From the cell containing the given text, extract its center point as (X, Y) coordinate. 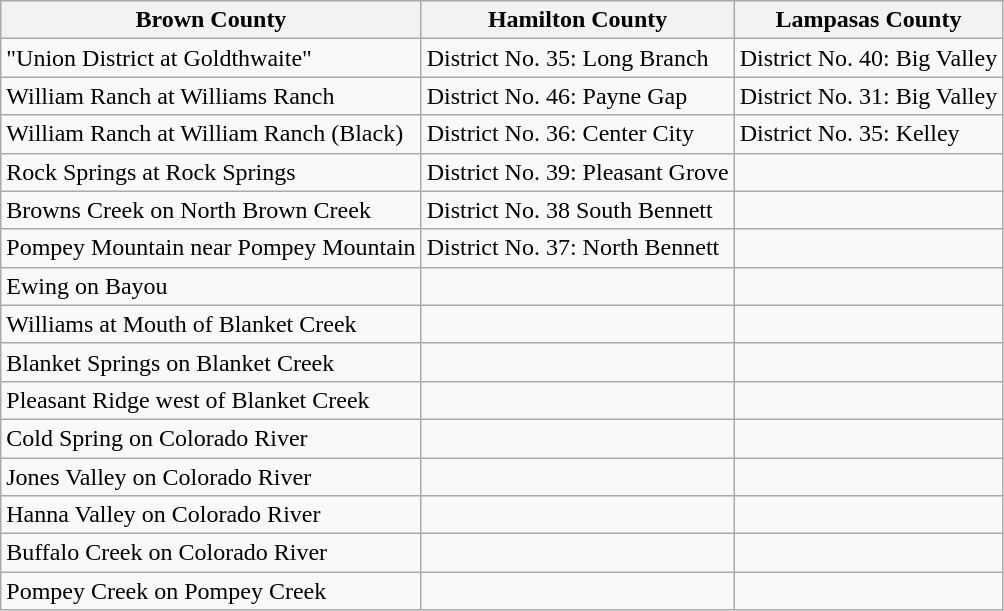
Hanna Valley on Colorado River (211, 515)
William Ranch at William Ranch (Black) (211, 134)
District No. 36: Center City (578, 134)
Williams at Mouth of Blanket Creek (211, 324)
Buffalo Creek on Colorado River (211, 553)
Pleasant Ridge west of Blanket Creek (211, 400)
Rock Springs at Rock Springs (211, 172)
District No. 37: North Bennett (578, 248)
"Union District at Goldthwaite" (211, 58)
District No. 31: Big Valley (868, 96)
Jones Valley on Colorado River (211, 477)
Ewing on Bayou (211, 286)
Lampasas County (868, 20)
District No. 35: Kelley (868, 134)
William Ranch at Williams Ranch (211, 96)
Hamilton County (578, 20)
Blanket Springs on Blanket Creek (211, 362)
Browns Creek on North Brown Creek (211, 210)
Pompey Mountain near Pompey Mountain (211, 248)
Pompey Creek on Pompey Creek (211, 591)
District No. 46: Payne Gap (578, 96)
District No. 35: Long Branch (578, 58)
Cold Spring on Colorado River (211, 438)
District No. 40: Big Valley (868, 58)
District No. 39: Pleasant Grove (578, 172)
Brown County (211, 20)
District No. 38 South Bennett (578, 210)
